Scan for the cell matching the given text and deliver its (x, y) coordinate at center. 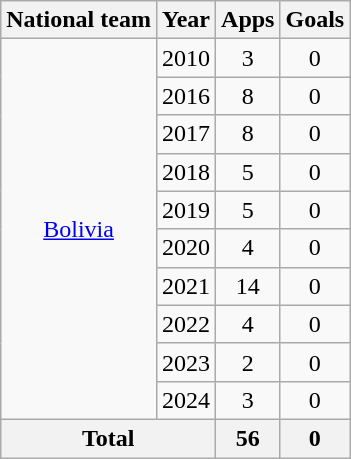
Apps (248, 20)
Year (186, 20)
2022 (186, 324)
2 (248, 362)
Bolivia (79, 230)
14 (248, 286)
2020 (186, 248)
2023 (186, 362)
2024 (186, 400)
2010 (186, 58)
2019 (186, 210)
Total (108, 438)
Goals (315, 20)
2018 (186, 172)
2016 (186, 96)
56 (248, 438)
National team (79, 20)
2017 (186, 134)
2021 (186, 286)
